Determine the (X, Y) coordinate at the center of the cell enclosing the given text.  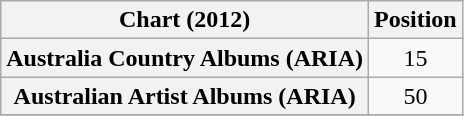
50 (416, 96)
15 (416, 58)
Position (416, 20)
Australian Artist Albums (ARIA) (185, 96)
Australia Country Albums (ARIA) (185, 58)
Chart (2012) (185, 20)
